Capture the cell that displays the provided text and extract its [x, y] central coordinate. 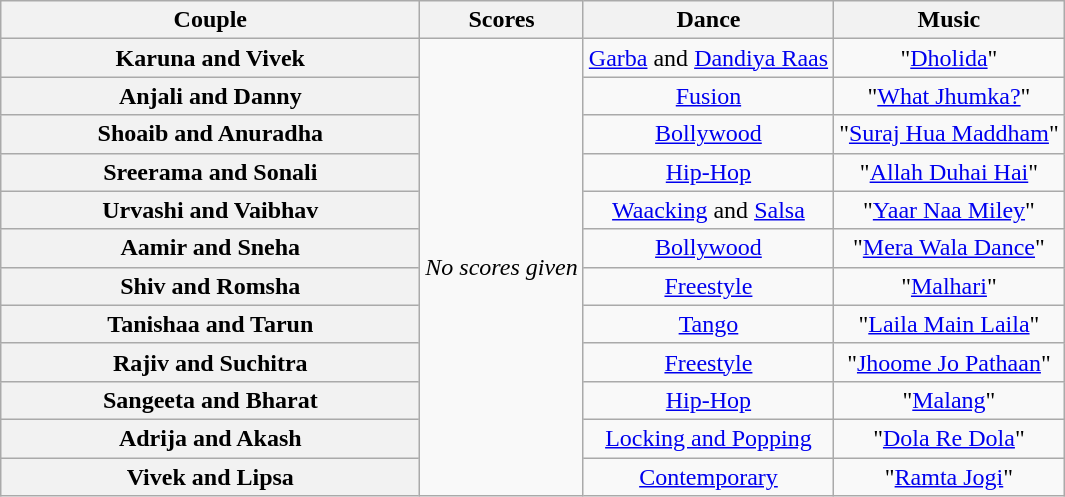
Anjali and Danny [210, 96]
Rajiv and Suchitra [210, 362]
Scores [502, 20]
Adrija and Akash [210, 438]
Shiv and Romsha [210, 286]
"Dholida" [950, 58]
"Malang" [950, 400]
"Laila Main Laila" [950, 324]
Dance [708, 20]
Sreerama and Sonali [210, 172]
Tango [708, 324]
Karuna and Vivek [210, 58]
Locking and Popping [708, 438]
"Mera Wala Dance" [950, 248]
"Suraj Hua Maddham" [950, 134]
Aamir and Sneha [210, 248]
"Malhari" [950, 286]
"What Jhumka?" [950, 96]
Waacking and Salsa [708, 210]
Shoaib and Anuradha [210, 134]
Tanishaa and Tarun [210, 324]
"Allah Duhai Hai" [950, 172]
"Dola Re Dola" [950, 438]
Contemporary [708, 477]
Urvashi and Vaibhav [210, 210]
Couple [210, 20]
Sangeeta and Bharat [210, 400]
Fusion [708, 96]
Music [950, 20]
"Yaar Naa Miley" [950, 210]
Garba and Dandiya Raas [708, 58]
Vivek and Lipsa [210, 477]
No scores given [502, 268]
"Jhoome Jo Pathaan" [950, 362]
"Ramta Jogi" [950, 477]
